Provide the [X, Y] coordinate of the cell's center where the given text is located.  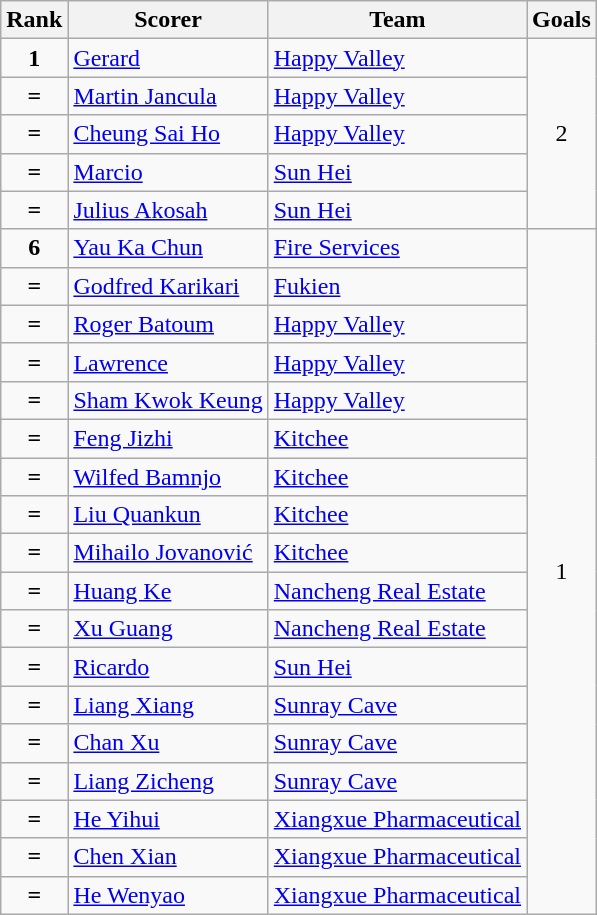
Yau Ka Chun [168, 248]
Sham Kwok Keung [168, 400]
Ricardo [168, 667]
Wilfed Bamnjo [168, 477]
He Yihui [168, 819]
Huang Ke [168, 591]
Julius Akosah [168, 210]
Liu Quankun [168, 515]
Xu Guang [168, 629]
Chen Xian [168, 857]
Gerard [168, 58]
Fire Services [397, 248]
6 [34, 248]
Scorer [168, 20]
Team [397, 20]
Marcio [168, 172]
Lawrence [168, 362]
Cheung Sai Ho [168, 134]
Mihailo Jovanović [168, 553]
Liang Zicheng [168, 781]
Martin Jancula [168, 96]
Liang Xiang [168, 705]
Rank [34, 20]
Fukien [397, 286]
Goals [562, 20]
He Wenyao [168, 895]
Chan Xu [168, 743]
Roger Batoum [168, 324]
Feng Jizhi [168, 438]
2 [562, 134]
Godfred Karikari [168, 286]
